Return [x, y] of the center of cell containing provided text 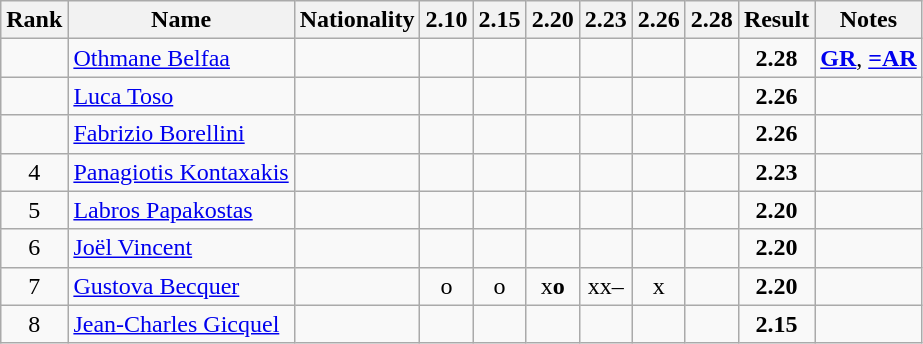
4 [34, 172]
Gustova Becquer [181, 286]
Jean-Charles Gicquel [181, 324]
GR, =AR [868, 58]
Result [776, 20]
x [658, 286]
xo [552, 286]
Luca Toso [181, 96]
Fabrizio Borellini [181, 134]
Othmane Belfaa [181, 58]
Nationality [357, 20]
7 [34, 286]
6 [34, 248]
Panagiotis Kontaxakis [181, 172]
Labros Papakostas [181, 210]
5 [34, 210]
2.10 [446, 20]
8 [34, 324]
Joël Vincent [181, 248]
Rank [34, 20]
Notes [868, 20]
Name [181, 20]
xx– [606, 286]
